Find where the given text appears and provide that cell's center as (x, y) coordinate. 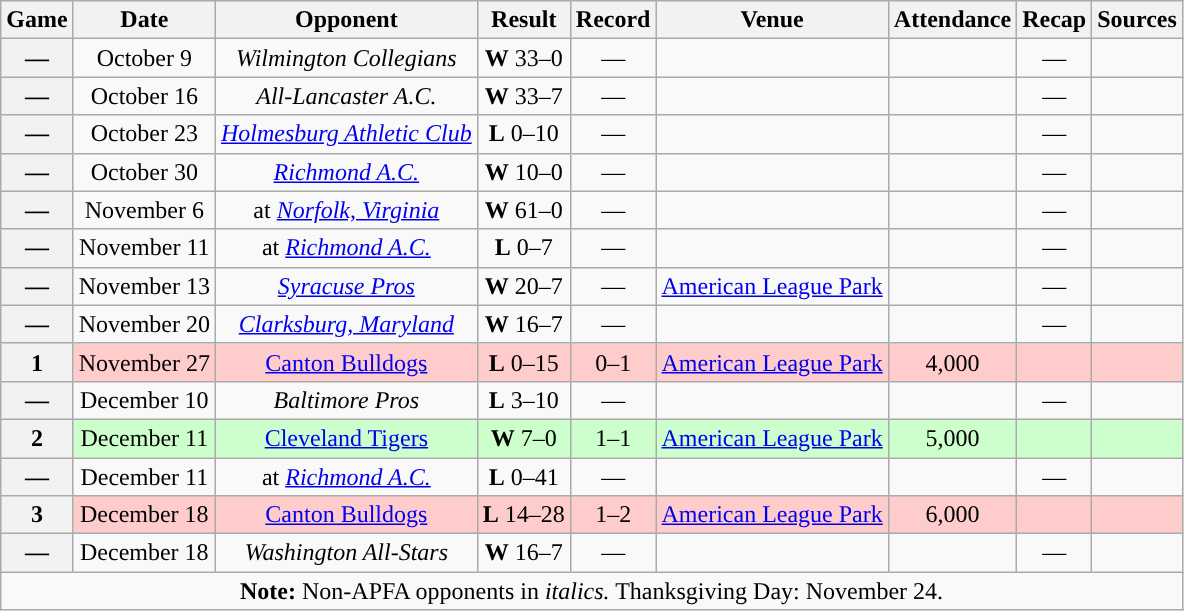
October 16 (144, 96)
November 13 (144, 286)
at Norfolk, Virginia (346, 210)
L 3–10 (524, 400)
Sources (1138, 20)
October 9 (144, 58)
L 0–10 (524, 134)
Game (37, 20)
December 10 (144, 400)
October 23 (144, 134)
November 11 (144, 248)
November 6 (144, 210)
All-Lancaster A.C. (346, 96)
Opponent (346, 20)
W 33–0 (524, 58)
Recap (1054, 20)
Date (144, 20)
Clarksburg, Maryland (346, 324)
L 0–7 (524, 248)
L 0–15 (524, 362)
1–1 (613, 438)
Holmesburg Athletic Club (346, 134)
Note: Non-APFA opponents in italics. Thanksgiving Day: November 24. (592, 591)
Record (613, 20)
Cleveland Tigers (346, 438)
5,000 (952, 438)
0–1 (613, 362)
Attendance (952, 20)
W 33–7 (524, 96)
6,000 (952, 515)
Syracuse Pros (346, 286)
4,000 (952, 362)
Baltimore Pros (346, 400)
L 0–41 (524, 477)
Richmond A.C. (346, 172)
3 (37, 515)
W 7–0 (524, 438)
2 (37, 438)
W 20–7 (524, 286)
Result (524, 20)
Venue (772, 20)
1 (37, 362)
W 10–0 (524, 172)
Washington All-Stars (346, 553)
November 20 (144, 324)
October 30 (144, 172)
1–2 (613, 515)
November 27 (144, 362)
W 61–0 (524, 210)
Wilmington Collegians (346, 58)
L 14–28 (524, 515)
